Return [X, Y] of the center of cell containing provided text 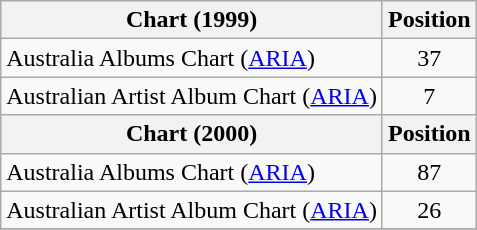
7 [429, 96]
Chart (2000) [192, 134]
37 [429, 58]
87 [429, 172]
Chart (1999) [192, 20]
26 [429, 210]
